Provide the (x, y) coordinate of the cell's center where the given text is located.  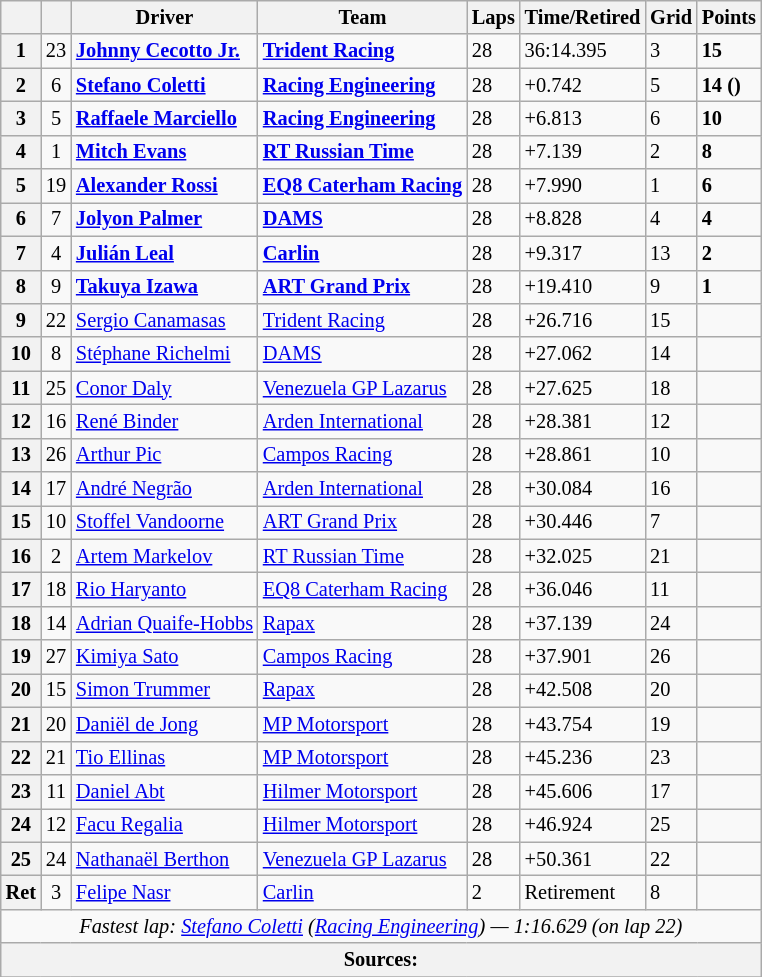
André Negrão (164, 489)
Stoffel Vandoorne (164, 522)
Arthur Pic (164, 455)
Stéphane Richelmi (164, 354)
Julián Leal (164, 253)
Time/Retired (583, 17)
+28.381 (583, 421)
+27.625 (583, 388)
Retirement (583, 892)
Daniel Abt (164, 791)
Artem Markelov (164, 556)
Points (729, 17)
René Binder (164, 421)
+6.813 (583, 118)
Simon Trummer (164, 690)
Conor Daly (164, 388)
+46.924 (583, 825)
Adrian Quaife-Hobbs (164, 623)
+32.025 (583, 556)
Daniël de Jong (164, 724)
Grid (671, 17)
+26.716 (583, 320)
+37.901 (583, 657)
Ret (21, 892)
Alexander Rossi (164, 186)
Johnny Cecotto Jr. (164, 51)
+36.046 (583, 589)
27 (56, 657)
Sources: (381, 960)
Felipe Nasr (164, 892)
+19.410 (583, 287)
Kimiya Sato (164, 657)
Raffaele Marciello (164, 118)
+0.742 (583, 85)
Tio Ellinas (164, 758)
Nathanaël Berthon (164, 859)
+30.446 (583, 522)
Takuya Izawa (164, 287)
+7.139 (583, 152)
Driver (164, 17)
+43.754 (583, 724)
Rio Haryanto (164, 589)
Jolyon Palmer (164, 219)
Team (362, 17)
Stefano Coletti (164, 85)
Mitch Evans (164, 152)
Sergio Canamasas (164, 320)
+30.084 (583, 489)
14 () (729, 85)
+45.606 (583, 791)
+27.062 (583, 354)
Facu Regalia (164, 825)
36:14.395 (583, 51)
+7.990 (583, 186)
+50.361 (583, 859)
Laps (494, 17)
+28.861 (583, 455)
+9.317 (583, 253)
+37.139 (583, 623)
+42.508 (583, 690)
+8.828 (583, 219)
Fastest lap: Stefano Coletti (Racing Engineering) — 1:16.629 (on lap 22) (381, 926)
+45.236 (583, 758)
